Detect which cell encompasses the target text, then output its (x, y) center coordinate. 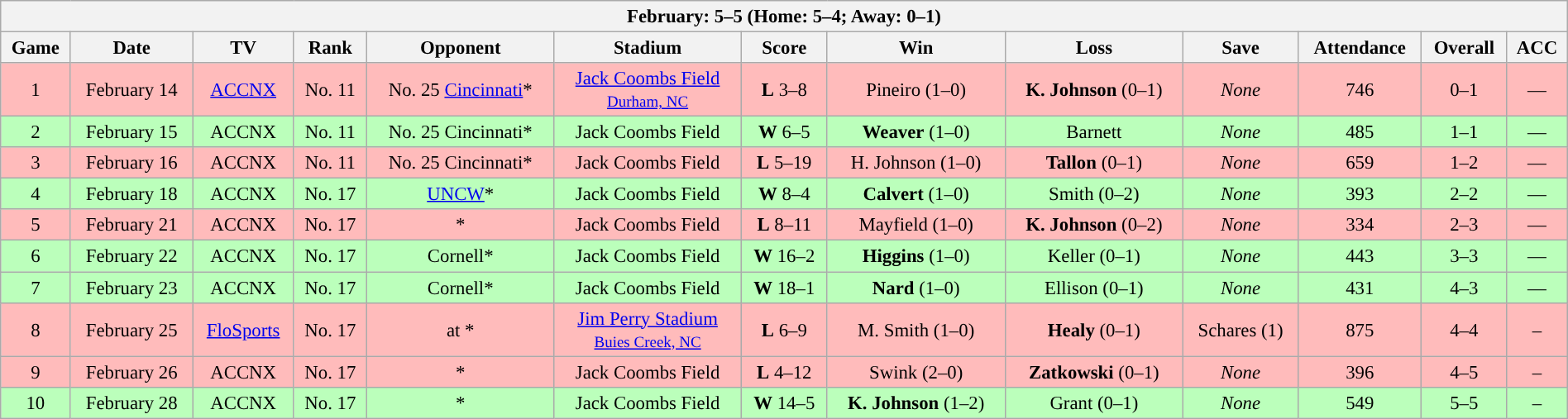
L 8–11 (784, 225)
Schares (1) (1241, 329)
6 (36, 256)
M. Smith (1–0) (916, 329)
5 (36, 225)
659 (1360, 163)
431 (1360, 287)
February 15 (131, 132)
2–2 (1464, 194)
L 4–12 (784, 372)
10 (36, 402)
W 16–2 (784, 256)
8 (36, 329)
Overall (1464, 47)
K. Johnson (0–2) (1093, 225)
Zatkowski (0–1) (1093, 372)
485 (1360, 132)
at * (461, 329)
Tallon (0–1) (1093, 163)
Jim Perry StadiumBuies Creek, NC (648, 329)
1–2 (1464, 163)
February 22 (131, 256)
K. Johnson (0–1) (1093, 89)
Opponent (461, 47)
2–3 (1464, 225)
875 (1360, 329)
Ellison (0–1) (1093, 287)
W 6–5 (784, 132)
Higgins (1–0) (916, 256)
7 (36, 287)
L 6–9 (784, 329)
Date (131, 47)
February: 5–5 (Home: 5–4; Away: 0–1) (784, 17)
2 (36, 132)
4–3 (1464, 287)
W 14–5 (784, 402)
Rank (331, 47)
Attendance (1360, 47)
Barnett (1093, 132)
3–3 (1464, 256)
3 (36, 163)
W 18–1 (784, 287)
4–5 (1464, 372)
February 14 (131, 89)
February 26 (131, 372)
Score (784, 47)
February 16 (131, 163)
4–4 (1464, 329)
ACC (1537, 47)
Keller (0–1) (1093, 256)
Grant (0–1) (1093, 402)
Swink (2–0) (916, 372)
9 (36, 372)
Calvert (1–0) (916, 194)
Weaver (1–0) (916, 132)
396 (1360, 372)
February 23 (131, 287)
Healy (0–1) (1093, 329)
334 (1360, 225)
Mayfield (1–0) (916, 225)
1 (36, 89)
443 (1360, 256)
February 21 (131, 225)
393 (1360, 194)
Loss (1093, 47)
1–1 (1464, 132)
February 18 (131, 194)
4 (36, 194)
549 (1360, 402)
L 5–19 (784, 163)
L 3–8 (784, 89)
Pineiro (1–0) (916, 89)
TV (243, 47)
Save (1241, 47)
Win (916, 47)
February 25 (131, 329)
UNCW* (461, 194)
Smith (0–2) (1093, 194)
February 28 (131, 402)
Nard (1–0) (916, 287)
W 8–4 (784, 194)
746 (1360, 89)
FloSports (243, 329)
Jack Coombs FieldDurham, NC (648, 89)
Stadium (648, 47)
K. Johnson (1–2) (916, 402)
H. Johnson (1–0) (916, 163)
0–1 (1464, 89)
Game (36, 47)
5–5 (1464, 402)
